Detect which cell encompasses the target text, then output its [x, y] center coordinate. 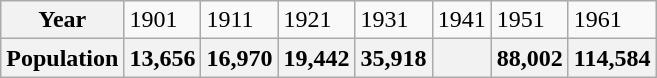
Population [62, 58]
1941 [462, 20]
13,656 [162, 58]
114,584 [612, 58]
1911 [240, 20]
1931 [394, 20]
1961 [612, 20]
88,002 [530, 58]
1901 [162, 20]
Year [62, 20]
1921 [316, 20]
16,970 [240, 58]
19,442 [316, 58]
35,918 [394, 58]
1951 [530, 20]
